From the cell containing the given text, extract its center point as (x, y) coordinate. 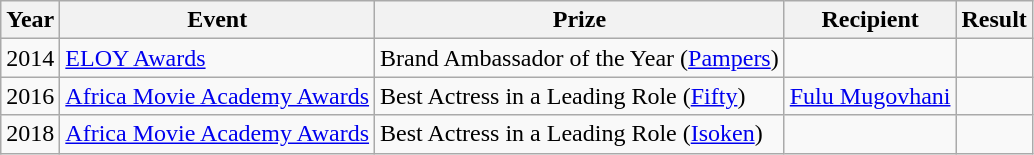
Brand Ambassador of the Year (Pampers) (580, 58)
Recipient (870, 20)
Prize (580, 20)
ELOY Awards (218, 58)
Event (218, 20)
Best Actress in a Leading Role (Fifty) (580, 96)
Result (994, 20)
Year (30, 20)
Fulu Mugovhani (870, 96)
2016 (30, 96)
2018 (30, 134)
2014 (30, 58)
Best Actress in a Leading Role (Isoken) (580, 134)
